Output the [X, Y] coordinate of the center of the cell containing the given text.  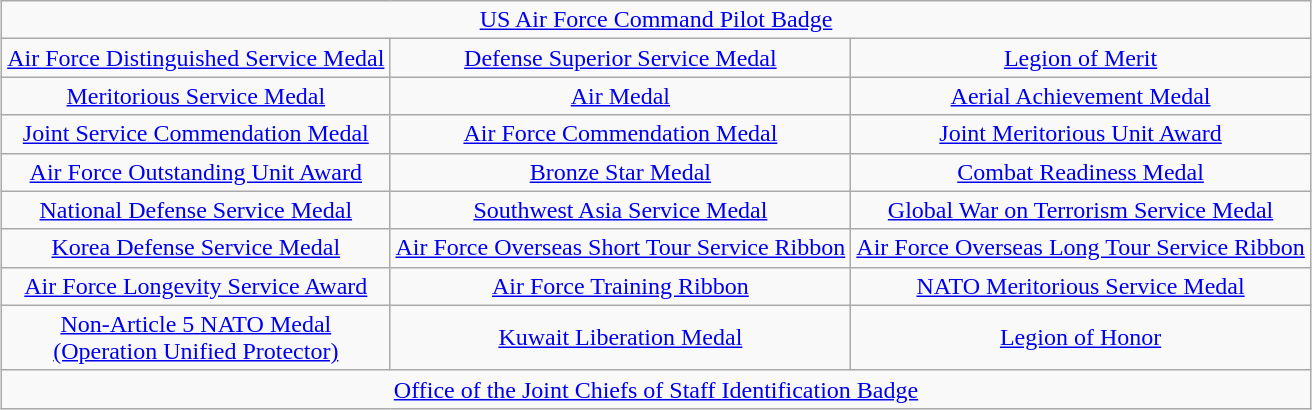
Combat Readiness Medal [1081, 172]
Bronze Star Medal [620, 172]
Air Force Distinguished Service Medal [196, 58]
NATO Meritorious Service Medal [1081, 286]
US Air Force Command Pilot Badge [656, 20]
Air Force Training Ribbon [620, 286]
Air Force Commendation Medal [620, 134]
Global War on Terrorism Service Medal [1081, 210]
Southwest Asia Service Medal [620, 210]
Air Medal [620, 96]
Defense Superior Service Medal [620, 58]
Korea Defense Service Medal [196, 248]
Joint Meritorious Unit Award [1081, 134]
Legion of Merit [1081, 58]
Air Force Overseas Short Tour Service Ribbon [620, 248]
Air Force Longevity Service Award [196, 286]
Aerial Achievement Medal [1081, 96]
Non-Article 5 NATO Medal(Operation Unified Protector) [196, 338]
Air Force Outstanding Unit Award [196, 172]
National Defense Service Medal [196, 210]
Meritorious Service Medal [196, 96]
Joint Service Commendation Medal [196, 134]
Office of the Joint Chiefs of Staff Identification Badge [656, 389]
Air Force Overseas Long Tour Service Ribbon [1081, 248]
Legion of Honor [1081, 338]
Kuwait Liberation Medal [620, 338]
